Identify which cell holds the provided text, then report its [X, Y] central coordinate. 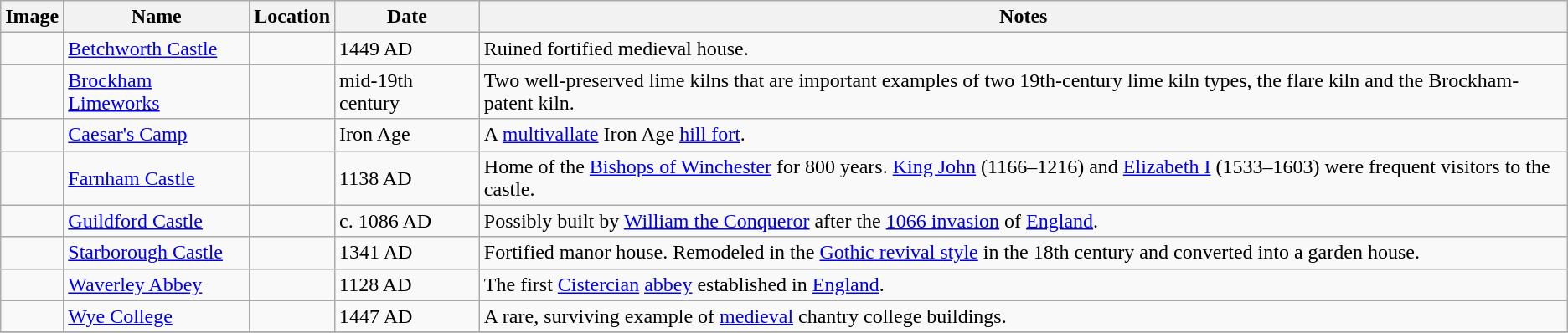
Betchworth Castle [157, 49]
Two well-preserved lime kilns that are important examples of two 19th-century lime kiln types, the flare kiln and the Brockham-patent kiln. [1024, 92]
1128 AD [407, 284]
Date [407, 17]
Starborough Castle [157, 253]
1341 AD [407, 253]
Possibly built by William the Conqueror after the 1066 invasion of England. [1024, 221]
1138 AD [407, 177]
c. 1086 AD [407, 221]
A multivallate Iron Age hill fort. [1024, 135]
Notes [1024, 17]
1449 AD [407, 49]
Image [32, 17]
mid-19th century [407, 92]
Guildford Castle [157, 221]
Location [292, 17]
Ruined fortified medieval house. [1024, 49]
Waverley Abbey [157, 284]
Iron Age [407, 135]
1447 AD [407, 316]
Name [157, 17]
Farnham Castle [157, 177]
Fortified manor house. Remodeled in the Gothic revival style in the 18th century and converted into a garden house. [1024, 253]
Brockham Limeworks [157, 92]
The first Cistercian abbey established in England. [1024, 284]
Wye College [157, 316]
Caesar's Camp [157, 135]
Home of the Bishops of Winchester for 800 years. King John (1166–1216) and Elizabeth I (1533–1603) were frequent visitors to the castle. [1024, 177]
A rare, surviving example of medieval chantry college buildings. [1024, 316]
